Search for the cell housing the specified text and yield its [X, Y] center coordinate. 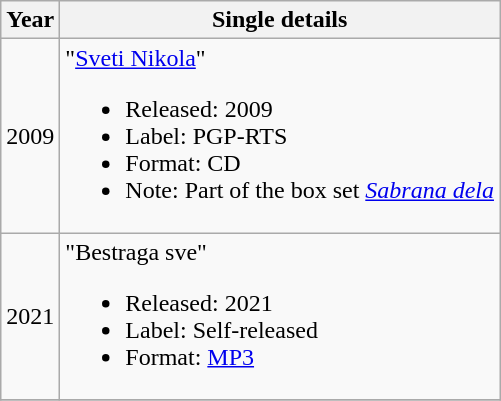
"Sveti Nikola"Released: 2009Label: PGP-RTSFormat: CDNote: Part of the box set Sabrana dela [280, 136]
Year [30, 20]
2021 [30, 316]
2009 [30, 136]
Single details [280, 20]
"Bestraga sve"Released: 2021Label: Self-releasedFormat: MP3 [280, 316]
